Find where the given text appears and provide that cell's center as [x, y] coordinate. 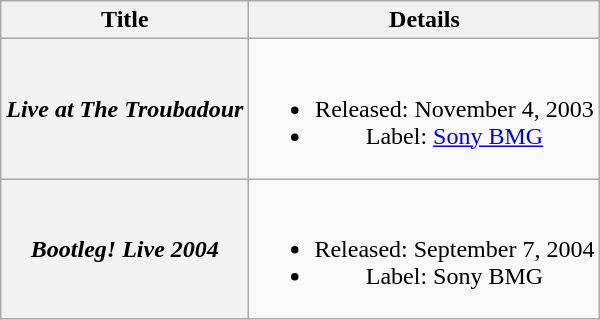
Bootleg! Live 2004 [125, 249]
Released: November 4, 2003Label: Sony BMG [424, 109]
Live at The Troubadour [125, 109]
Title [125, 20]
Details [424, 20]
Released: September 7, 2004Label: Sony BMG [424, 249]
